Return the [X, Y] coordinate for the center point of the cell that contains the specified text.  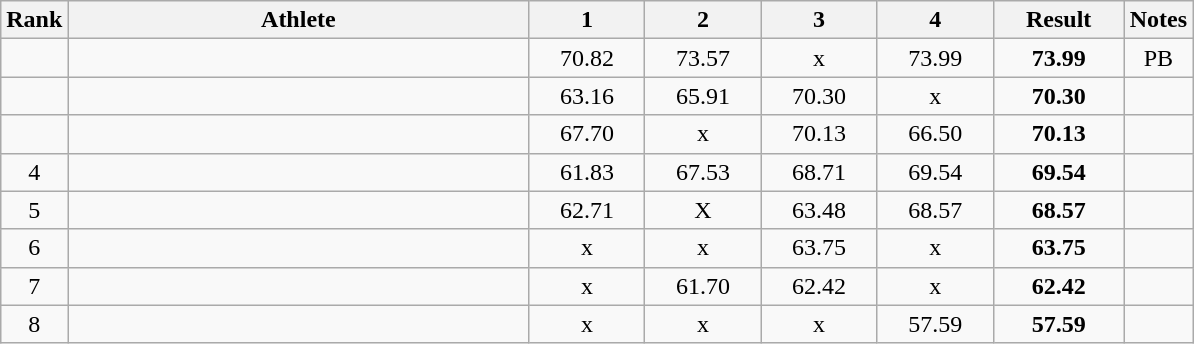
65.91 [703, 96]
67.70 [587, 134]
Rank [34, 20]
61.83 [587, 172]
2 [703, 20]
5 [34, 210]
63.16 [587, 96]
Result [1058, 20]
7 [34, 286]
61.70 [703, 286]
1 [587, 20]
68.71 [819, 172]
Notes [1158, 20]
66.50 [935, 134]
67.53 [703, 172]
73.57 [703, 58]
Athlete [298, 20]
PB [1158, 58]
62.71 [587, 210]
63.48 [819, 210]
8 [34, 324]
3 [819, 20]
X [703, 210]
70.82 [587, 58]
6 [34, 248]
